Extract the [x, y] coordinate from the center of the cell holding the provided text.  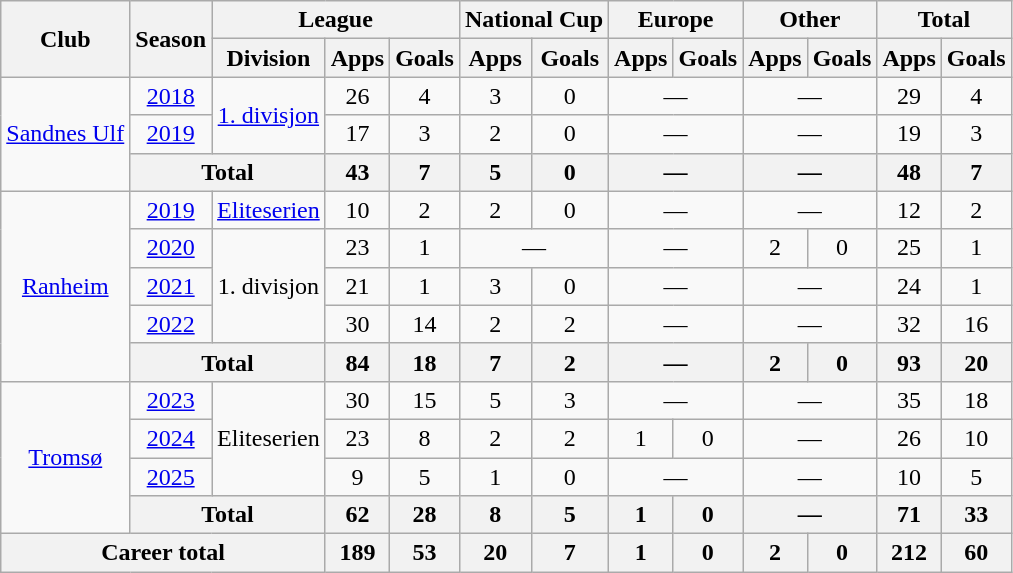
43 [357, 172]
21 [357, 286]
2022 [171, 324]
2020 [171, 248]
32 [909, 324]
Season [171, 39]
Division [269, 58]
Career total [163, 553]
28 [425, 515]
Club [66, 39]
National Cup [534, 20]
212 [909, 553]
19 [909, 134]
14 [425, 324]
Sandnes Ulf [66, 134]
48 [909, 172]
Tromsø [66, 457]
84 [357, 362]
Ranheim [66, 286]
16 [976, 324]
2025 [171, 477]
25 [909, 248]
189 [357, 553]
62 [357, 515]
League [336, 20]
33 [976, 515]
71 [909, 515]
2024 [171, 438]
15 [425, 400]
35 [909, 400]
Europe [676, 20]
17 [357, 134]
2018 [171, 96]
2023 [171, 400]
53 [425, 553]
12 [909, 210]
29 [909, 96]
Other [810, 20]
93 [909, 362]
9 [357, 477]
60 [976, 553]
24 [909, 286]
2021 [171, 286]
